Determine the [x, y] coordinate at the center of the cell enclosing the given text.  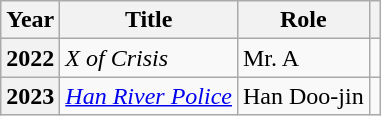
Year [30, 20]
2022 [30, 58]
X of Crisis [149, 58]
Han Doo-jin [303, 96]
2023 [30, 96]
Han River Police [149, 96]
Role [303, 20]
Title [149, 20]
Mr. A [303, 58]
